Locate the cell with the specified text and output its (X, Y) center coordinate. 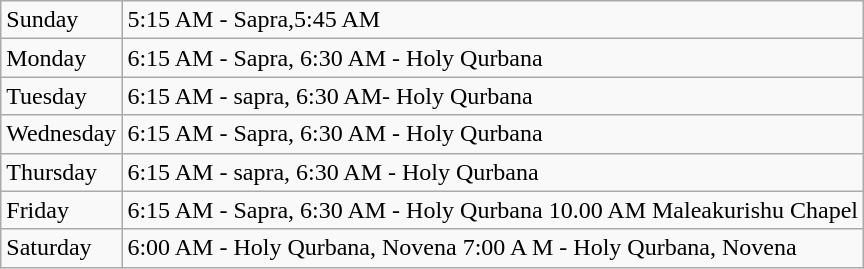
Thursday (62, 172)
Sunday (62, 20)
6:15 AM - sapra, 6:30 AM- Holy Qurbana (493, 96)
6:00 AM - Holy Qurbana, Novena 7:00 A M - Holy Qurbana, Novena (493, 248)
Tuesday (62, 96)
6:15 AM - sapra, 6:30 AM - Holy Qurbana (493, 172)
5:15 AM - Sapra,5:45 AM (493, 20)
Saturday (62, 248)
6:15 AM - Sapra, 6:30 AM - Holy Qurbana 10.00 AM Maleakurishu Chapel (493, 210)
Monday (62, 58)
Friday (62, 210)
Wednesday (62, 134)
